Output the [X, Y] coordinate of the center of the cell containing the given text.  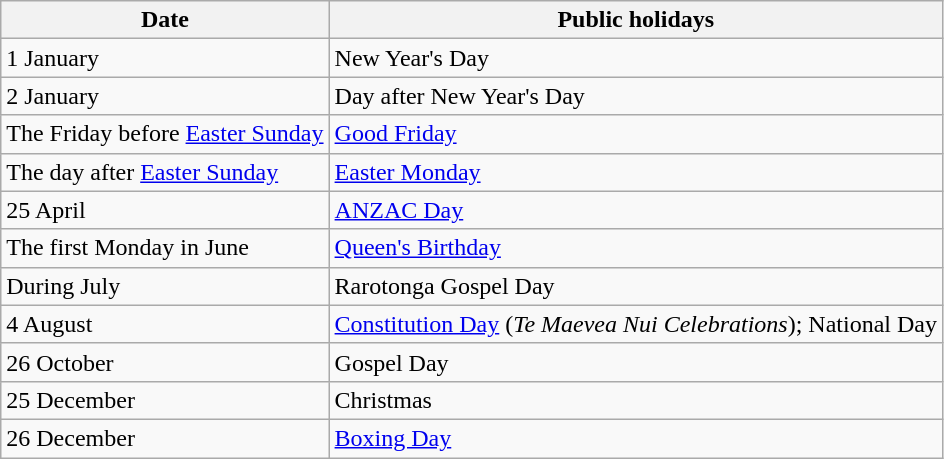
1 January [165, 58]
Gospel Day [636, 362]
Day after New Year's Day [636, 96]
Christmas [636, 400]
Queen's Birthday [636, 248]
Rarotonga Gospel Day [636, 286]
Constitution Day (Te Maevea Nui Celebrations); National Day [636, 324]
25 April [165, 210]
ANZAC Day [636, 210]
The first Monday in June [165, 248]
During July [165, 286]
Good Friday [636, 134]
2 January [165, 96]
26 October [165, 362]
Public holidays [636, 20]
The day after Easter Sunday [165, 172]
Boxing Day [636, 438]
4 August [165, 324]
The Friday before Easter Sunday [165, 134]
New Year's Day [636, 58]
25 December [165, 400]
26 December [165, 438]
Easter Monday [636, 172]
Date [165, 20]
